Locate the cell with the specified text and output its [X, Y] center coordinate. 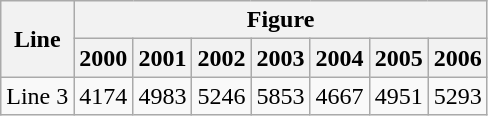
2005 [398, 58]
4667 [340, 96]
Figure [280, 20]
4951 [398, 96]
2003 [280, 58]
5246 [222, 96]
2002 [222, 58]
4174 [104, 96]
5293 [458, 96]
Line [38, 39]
2000 [104, 58]
Line 3 [38, 96]
2004 [340, 58]
5853 [280, 96]
2001 [162, 58]
2006 [458, 58]
4983 [162, 96]
